Find where the given text appears and provide that cell's center as [x, y] coordinate. 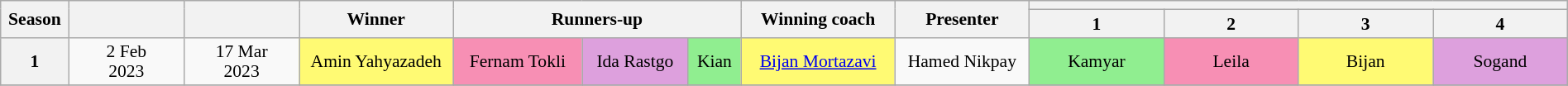
Hamed Nikpay [963, 61]
Presenter [963, 19]
4 [1500, 23]
Kian [715, 61]
2 [1231, 23]
Leila [1231, 61]
Fernam Tokli [518, 61]
3 [1366, 23]
Bijan Mortazavi [818, 61]
Winning coach [818, 19]
Amin Yahyazadeh [376, 61]
Winner [376, 19]
17 Mar 2023 [241, 61]
Bijan [1366, 61]
Season [35, 19]
Sogand [1500, 61]
Runners-up [597, 19]
2 Feb 2023 [126, 61]
Ida Rastgo [635, 61]
Kamyar [1097, 61]
